Return [X, Y] of the center of cell containing provided text 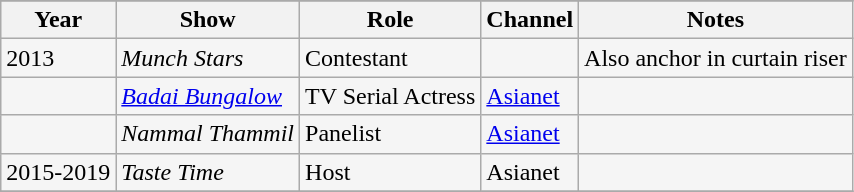
Panelist [390, 134]
Year [58, 20]
Munch Stars [208, 58]
Contestant [390, 58]
2015-2019 [58, 172]
Taste Time [208, 172]
Notes [716, 20]
Host [390, 172]
Channel [530, 20]
Show [208, 20]
Nammal Thammil [208, 134]
Role [390, 20]
2013 [58, 58]
Also anchor in curtain riser [716, 58]
Badai Bungalow [208, 96]
TV Serial Actress [390, 96]
